Scan for the cell matching the given text and deliver its (x, y) coordinate at center. 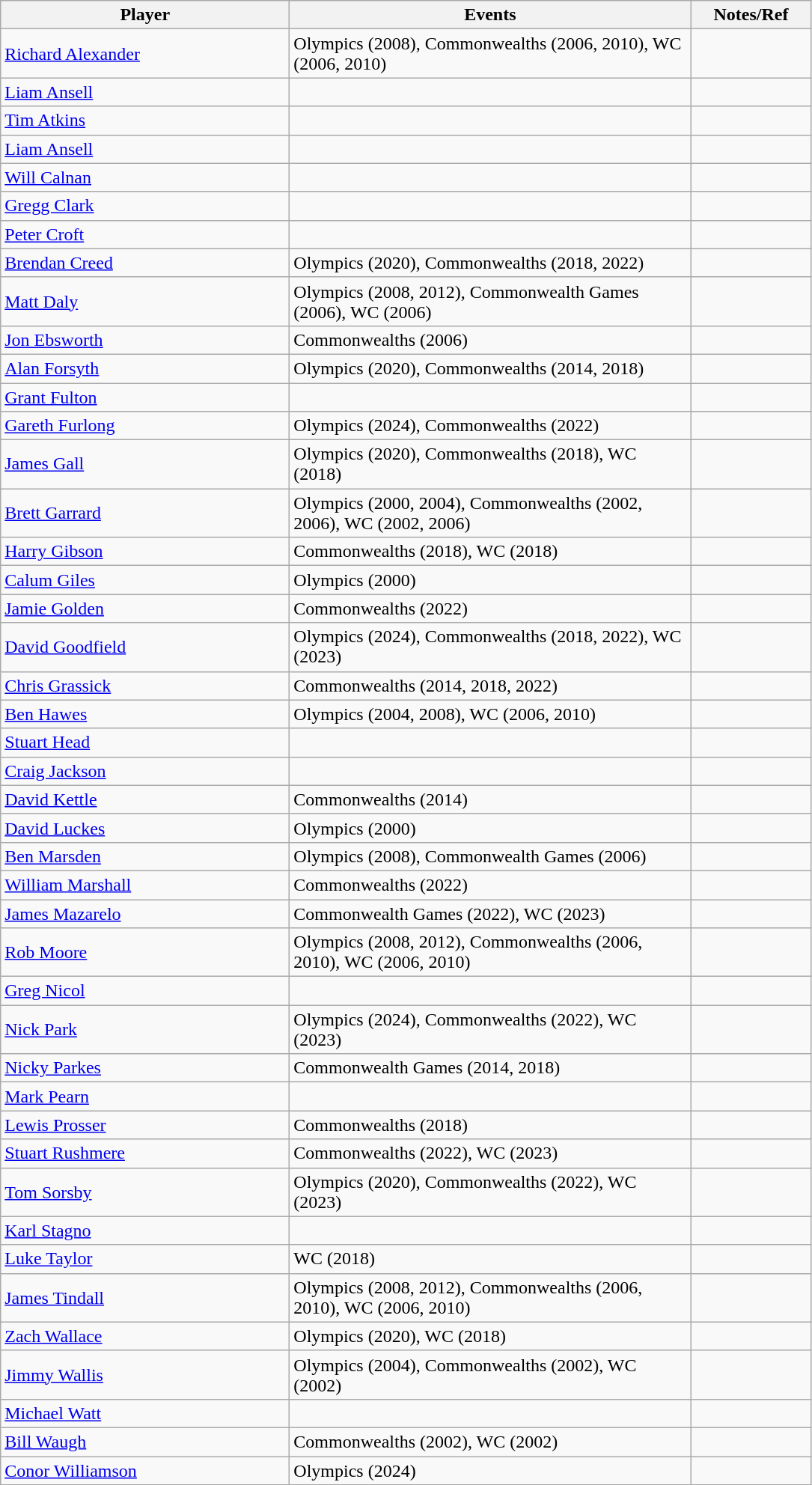
Olympics (2020), Commonwealths (2018), WC (2018) (490, 464)
Nicky Parkes (145, 1068)
Harry Gibson (145, 552)
Mark Pearn (145, 1097)
Calum Giles (145, 580)
Olympics (2004), Commonwealths (2002), WC (2002) (490, 1374)
Notes/Ref (751, 15)
Olympics (2024), Commonwealths (2018, 2022), WC (2023) (490, 647)
Commonwealths (2018) (490, 1125)
Olympics (2024), Commonwealths (2022) (490, 426)
Tim Atkins (145, 121)
Commonwealths (2006) (490, 340)
Zach Wallace (145, 1336)
Karl Stagno (145, 1231)
Olympics (2000, 2004), Commonwealths (2002, 2006), WC (2002, 2006) (490, 513)
Gareth Furlong (145, 426)
Grant Fulton (145, 397)
Commonwealths (2014, 2018, 2022) (490, 686)
Commonwealths (2018), WC (2018) (490, 552)
Commonwealths (2022), WC (2023) (490, 1153)
David Luckes (145, 828)
Olympics (2020), Commonwealths (2018, 2022) (490, 263)
Will Calnan (145, 177)
James Mazarelo (145, 914)
David Goodfield (145, 647)
Ben Hawes (145, 714)
Player (145, 15)
Events (490, 15)
Nick Park (145, 1030)
Rob Moore (145, 952)
Conor Williamson (145, 1471)
Bill Waugh (145, 1442)
WC (2018) (490, 1259)
Craig Jackson (145, 771)
Brendan Creed (145, 263)
Commonwealth Games (2022), WC (2023) (490, 914)
James Tindall (145, 1298)
Jon Ebsworth (145, 340)
Michael Watt (145, 1413)
Luke Taylor (145, 1259)
Commonwealths (2014) (490, 799)
Jimmy Wallis (145, 1374)
Olympics (2008), Commonwealth Games (2006) (490, 856)
Olympics (2008), Commonwealths (2006, 2010), WC (2006, 2010) (490, 54)
James Gall (145, 464)
Lewis Prosser (145, 1125)
Matt Daly (145, 301)
Brett Garrard (145, 513)
Tom Sorsby (145, 1192)
Peter Croft (145, 234)
Olympics (2024) (490, 1471)
Ben Marsden (145, 856)
William Marshall (145, 885)
Alan Forsyth (145, 368)
David Kettle (145, 799)
Olympics (2020), Commonwealths (2014, 2018) (490, 368)
Commonwealths (2002), WC (2002) (490, 1442)
Olympics (2008, 2012), Commonwealth Games (2006), WC (2006) (490, 301)
Jamie Golden (145, 609)
Olympics (2020), WC (2018) (490, 1336)
Olympics (2004, 2008), WC (2006, 2010) (490, 714)
Greg Nicol (145, 991)
Olympics (2024), Commonwealths (2022), WC (2023) (490, 1030)
Olympics (2020), Commonwealths (2022), WC (2023) (490, 1192)
Chris Grassick (145, 686)
Richard Alexander (145, 54)
Gregg Clark (145, 206)
Stuart Head (145, 742)
Stuart Rushmere (145, 1153)
Commonwealth Games (2014, 2018) (490, 1068)
